Capture the cell that displays the provided text and extract its (x, y) central coordinate. 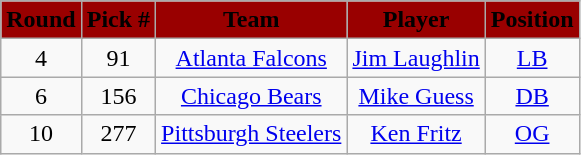
Atlanta Falcons (252, 58)
Pittsburgh Steelers (252, 134)
156 (118, 96)
OG (532, 134)
91 (118, 58)
Pick # (118, 20)
Ken Fritz (416, 134)
DB (532, 96)
10 (41, 134)
Mike Guess (416, 96)
Player (416, 20)
6 (41, 96)
4 (41, 58)
LB (532, 58)
Team (252, 20)
Round (41, 20)
Jim Laughlin (416, 58)
Chicago Bears (252, 96)
Position (532, 20)
277 (118, 134)
